Return the (X, Y) coordinate for the center point of the cell that contains the specified text.  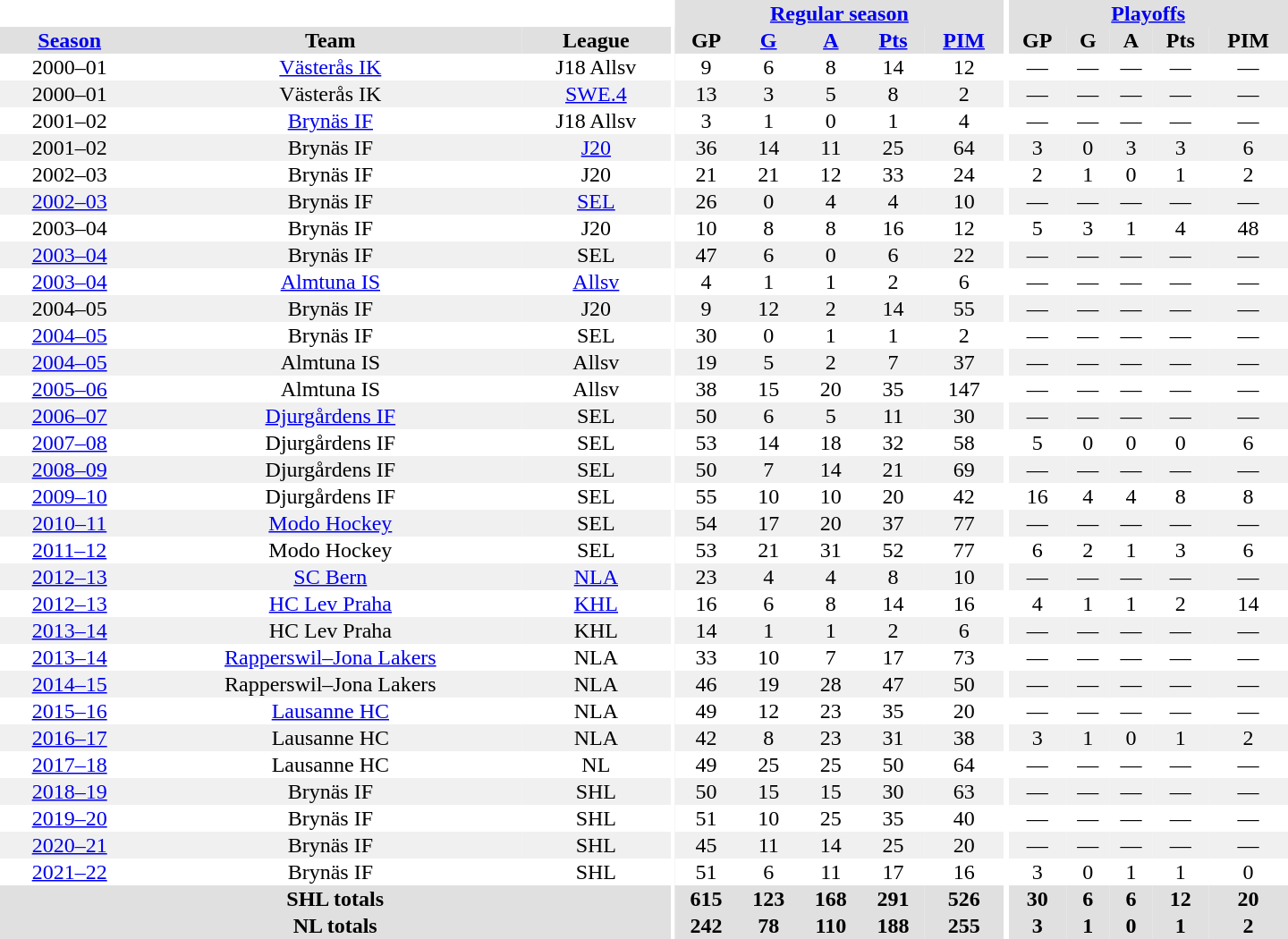
188 (894, 926)
2015–16 (70, 711)
18 (831, 443)
2005–06 (70, 389)
26 (707, 201)
69 (964, 469)
NL totals (335, 926)
Season (70, 40)
13 (707, 94)
58 (964, 443)
League (596, 40)
54 (707, 523)
2008–09 (70, 469)
24 (964, 174)
2006–07 (70, 416)
Regular season (839, 13)
147 (964, 389)
NL (596, 765)
242 (707, 926)
SHL totals (335, 899)
36 (707, 148)
Playoffs (1148, 13)
46 (707, 684)
28 (831, 684)
2011–12 (70, 550)
45 (707, 845)
615 (707, 899)
63 (964, 791)
2018–19 (70, 791)
2009–10 (70, 496)
SWE.4 (596, 94)
22 (964, 255)
52 (894, 550)
123 (768, 899)
2014–15 (70, 684)
2021–22 (70, 872)
110 (831, 926)
2007–08 (70, 443)
2016–17 (70, 738)
Team (330, 40)
168 (831, 899)
SC Bern (330, 577)
2019–20 (70, 818)
2017–18 (70, 765)
73 (964, 657)
32 (894, 443)
2020–21 (70, 845)
291 (894, 899)
48 (1249, 228)
2010–11 (70, 523)
78 (768, 926)
255 (964, 926)
40 (964, 818)
526 (964, 899)
